Pinpoint the cell where the given text exists, returning its [X, Y] midpoint coordinate. 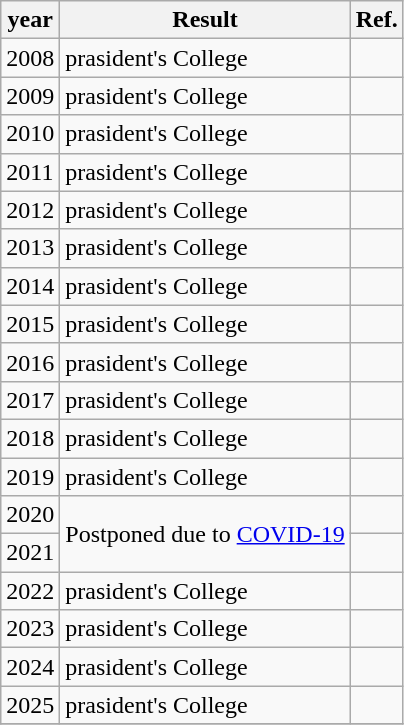
2018 [30, 438]
2008 [30, 58]
2021 [30, 553]
2009 [30, 96]
year [30, 20]
2017 [30, 400]
2016 [30, 362]
2013 [30, 248]
Result [205, 20]
2010 [30, 134]
Ref. [376, 20]
Postponed due to COVID-19 [205, 534]
2020 [30, 515]
2012 [30, 210]
2022 [30, 591]
2014 [30, 286]
2025 [30, 705]
2023 [30, 629]
2024 [30, 667]
2019 [30, 477]
2011 [30, 172]
2015 [30, 324]
